For the text-containing cell, return its midpoint in [x, y] coordinate format. 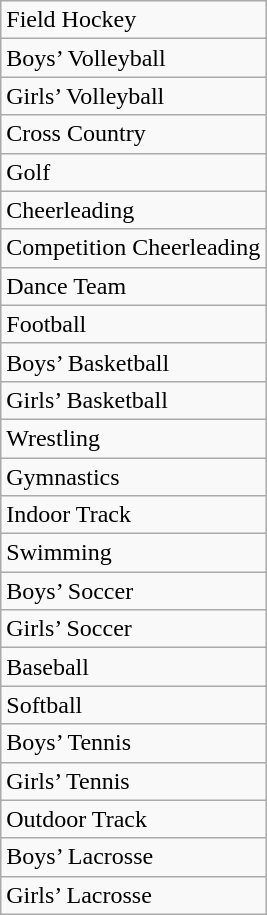
Boys’ Soccer [134, 591]
Dance Team [134, 286]
Girls’ Soccer [134, 629]
Boys’ Lacrosse [134, 857]
Wrestling [134, 438]
Competition Cheerleading [134, 248]
Softball [134, 705]
Girls’ Volleyball [134, 96]
Boys’ Tennis [134, 743]
Field Hockey [134, 20]
Girls’ Tennis [134, 781]
Boys’ Basketball [134, 362]
Swimming [134, 553]
Cheerleading [134, 210]
Golf [134, 172]
Cross Country [134, 134]
Gymnastics [134, 477]
Indoor Track [134, 515]
Baseball [134, 667]
Football [134, 324]
Girls’ Basketball [134, 400]
Girls’ Lacrosse [134, 895]
Outdoor Track [134, 819]
Boys’ Volleyball [134, 58]
